Identify which cell holds the provided text, then report its [X, Y] central coordinate. 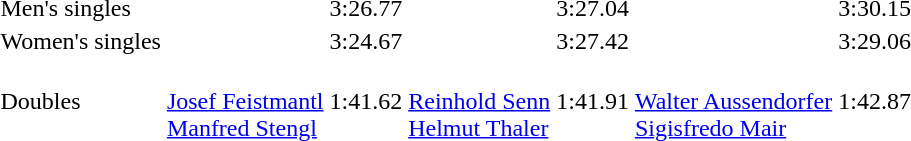
3:24.67 [366, 41]
3:27.42 [593, 41]
